Provide the [x, y] coordinate of the cell's center where the given text is located.  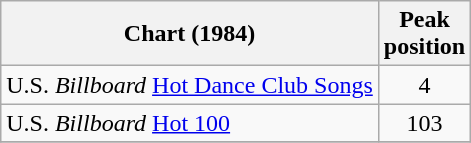
U.S. Billboard Hot 100 [190, 123]
U.S. Billboard Hot Dance Club Songs [190, 85]
Chart (1984) [190, 34]
4 [424, 85]
Peak position [424, 34]
103 [424, 123]
